Locate the cell with the specified text and output its [x, y] center coordinate. 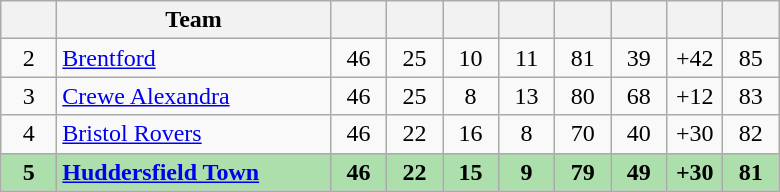
85 [751, 58]
79 [583, 172]
39 [639, 58]
80 [583, 96]
11 [527, 58]
Brentford [194, 58]
68 [639, 96]
Huddersfield Town [194, 172]
2 [29, 58]
16 [470, 134]
49 [639, 172]
83 [751, 96]
+42 [695, 58]
9 [527, 172]
+12 [695, 96]
4 [29, 134]
82 [751, 134]
Crewe Alexandra [194, 96]
70 [583, 134]
40 [639, 134]
15 [470, 172]
Team [194, 20]
5 [29, 172]
3 [29, 96]
13 [527, 96]
Bristol Rovers [194, 134]
10 [470, 58]
